Scan for the cell matching the given text and deliver its [X, Y] coordinate at center. 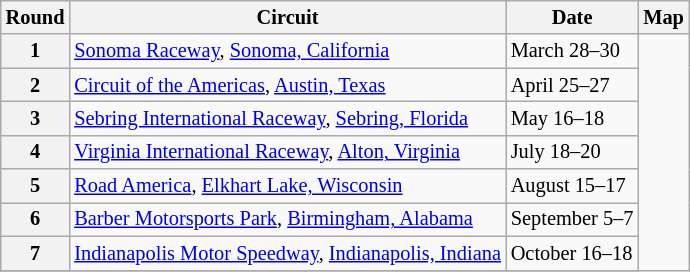
July 18–20 [572, 152]
April 25–27 [572, 85]
3 [36, 118]
Barber Motorsports Park, Birmingham, Alabama [287, 219]
Road America, Elkhart Lake, Wisconsin [287, 186]
March 28–30 [572, 51]
Map [663, 17]
May 16–18 [572, 118]
5 [36, 186]
Indianapolis Motor Speedway, Indianapolis, Indiana [287, 253]
Circuit of the Americas, Austin, Texas [287, 85]
September 5–7 [572, 219]
Sonoma Raceway, Sonoma, California [287, 51]
1 [36, 51]
Date [572, 17]
6 [36, 219]
7 [36, 253]
October 16–18 [572, 253]
Circuit [287, 17]
Round [36, 17]
Sebring International Raceway, Sebring, Florida [287, 118]
4 [36, 152]
August 15–17 [572, 186]
Virginia International Raceway, Alton, Virginia [287, 152]
2 [36, 85]
